Find where the given text appears and provide that cell's center as [x, y] coordinate. 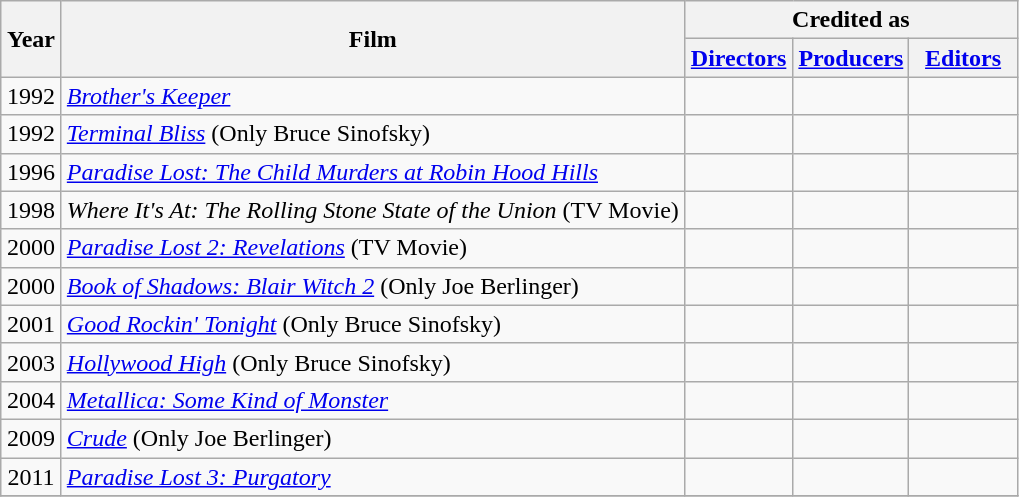
Directors [738, 58]
Year [32, 39]
Terminal Bliss (Only Bruce Sinofsky) [372, 134]
Paradise Lost 3: Purgatory [372, 477]
2004 [32, 400]
Metallica: Some Kind of Monster [372, 400]
Editors [964, 58]
2001 [32, 324]
1996 [32, 172]
2009 [32, 438]
2011 [32, 477]
2003 [32, 362]
Paradise Lost 2: Revelations (TV Movie) [372, 248]
Hollywood High (Only Bruce Sinofsky) [372, 362]
Credited as [850, 20]
Book of Shadows: Blair Witch 2 (Only Joe Berlinger) [372, 286]
Paradise Lost: The Child Murders at Robin Hood Hills [372, 172]
Film [372, 39]
Where It's At: The Rolling Stone State of the Union (TV Movie) [372, 210]
Producers [851, 58]
Crude (Only Joe Berlinger) [372, 438]
Good Rockin' Tonight (Only Bruce Sinofsky) [372, 324]
Brother's Keeper [372, 96]
1998 [32, 210]
